Capture the cell that displays the provided text and extract its (x, y) central coordinate. 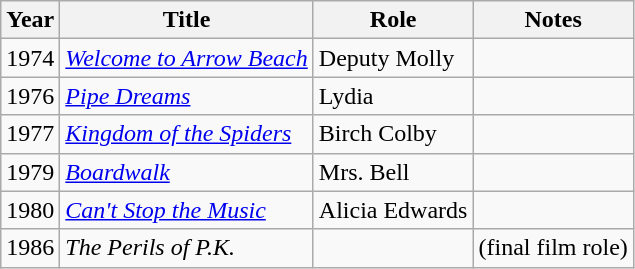
Welcome to Arrow Beach (186, 58)
Can't Stop the Music (186, 210)
Role (393, 20)
Lydia (393, 96)
1974 (30, 58)
1979 (30, 172)
Mrs. Bell (393, 172)
Pipe Dreams (186, 96)
Title (186, 20)
1976 (30, 96)
Notes (553, 20)
(final film role) (553, 248)
1980 (30, 210)
1986 (30, 248)
1977 (30, 134)
Deputy Molly (393, 58)
Kingdom of the Spiders (186, 134)
Year (30, 20)
Alicia Edwards (393, 210)
The Perils of P.K. (186, 248)
Birch Colby (393, 134)
Boardwalk (186, 172)
